Find where the given text appears and provide that cell's center as [X, Y] coordinate. 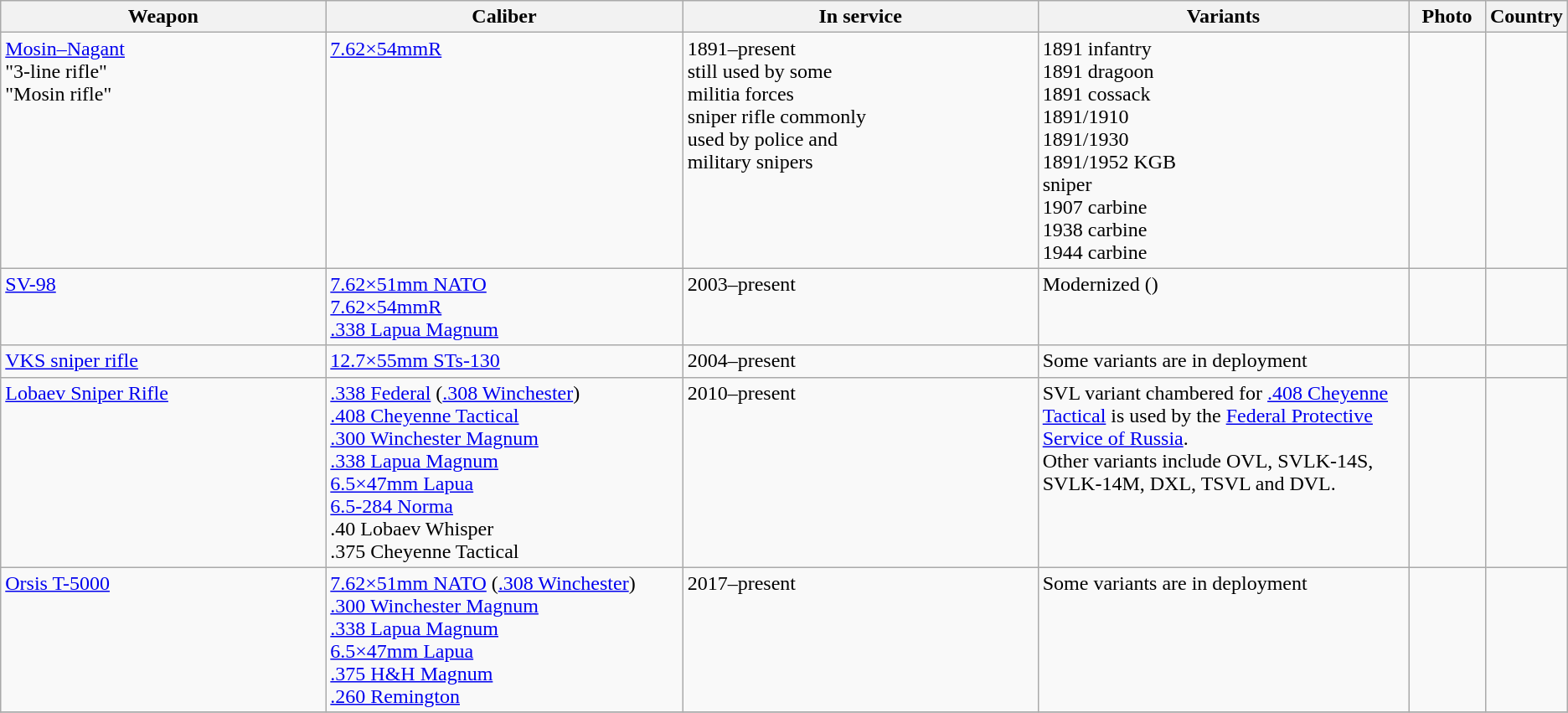
7.62×51mm NATO (.308 Winchester).300 Winchester Magnum.338 Lapua Magnum6.5×47mm Lapua.375 H&H Magnum.260 Remington [504, 640]
Variants [1223, 17]
Weapon [163, 17]
Mosin–Nagant"3-line rifle""Mosin rifle" [163, 151]
Photo [1447, 17]
7.62×51mm NATO7.62×54mmR.338 Lapua Magnum [504, 307]
2017–present [860, 640]
1891–presentstill used by somemilitia forcessniper rifle commonlyused by police andmilitary snipers [860, 151]
Orsis T-5000 [163, 640]
7.62×54mmR [504, 151]
12.7×55mm STs-130 [504, 361]
VKS sniper rifle [163, 361]
Modernized () [1223, 307]
Lobaev Sniper Rifle [163, 473]
Country [1526, 17]
2010–present [860, 473]
2004–present [860, 361]
In service [860, 17]
Caliber [504, 17]
SV-98 [163, 307]
1891 infantry1891 dragoon1891 cossack1891/19101891/19301891/1952 KGBsniper1907 carbine1938 carbine1944 carbine [1223, 151]
2003–present [860, 307]
